Locate the cell with the specified text and output its (x, y) center coordinate. 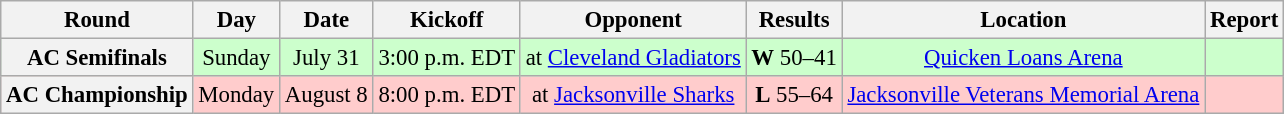
at Jacksonville Sharks (633, 95)
Date (327, 20)
AC Semifinals (97, 58)
Opponent (633, 20)
AC Championship (97, 95)
Quicken Loans Arena (1024, 58)
L 55–64 (794, 95)
W 50–41 (794, 58)
Day (236, 20)
July 31 (327, 58)
Report (1244, 20)
3:00 p.m. EDT (446, 58)
Monday (236, 95)
August 8 (327, 95)
8:00 p.m. EDT (446, 95)
Location (1024, 20)
Results (794, 20)
Sunday (236, 58)
Kickoff (446, 20)
Round (97, 20)
at Cleveland Gladiators (633, 58)
Jacksonville Veterans Memorial Arena (1024, 95)
